Provide the [X, Y] coordinate of the cell's center where the given text is located.  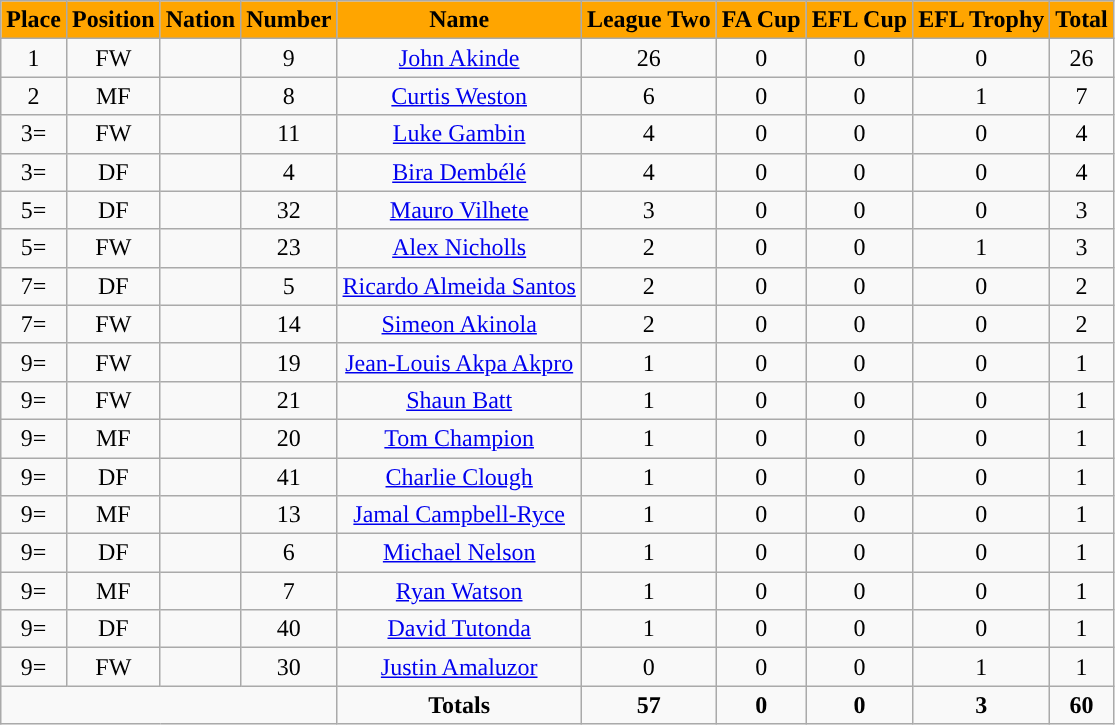
Jamal Campbell-Ryce [459, 515]
30 [289, 667]
8 [289, 96]
Ryan Watson [459, 591]
19 [289, 362]
FA Cup [761, 20]
57 [648, 705]
Totals [459, 705]
Jean-Louis Akpa Akpro [459, 362]
Luke Gambin [459, 134]
40 [289, 629]
23 [289, 248]
32 [289, 210]
20 [289, 438]
Shaun Batt [459, 400]
Total [1082, 20]
Position [113, 20]
Charlie Clough [459, 477]
Nation [200, 20]
Mauro Vilhete [459, 210]
David Tutonda [459, 629]
60 [1082, 705]
Simeon Akinola [459, 324]
11 [289, 134]
Ricardo Almeida Santos [459, 286]
13 [289, 515]
League Two [648, 20]
9 [289, 58]
14 [289, 324]
Justin Amaluzor [459, 667]
Place [34, 20]
21 [289, 400]
EFL Trophy [982, 20]
Bira Dembélé [459, 172]
Number [289, 20]
EFL Cup [859, 20]
John Akinde [459, 58]
5 [289, 286]
41 [289, 477]
Alex Nicholls [459, 248]
Tom Champion [459, 438]
Name [459, 20]
Curtis Weston [459, 96]
Michael Nelson [459, 553]
